Search for the cell housing the specified text and yield its [x, y] center coordinate. 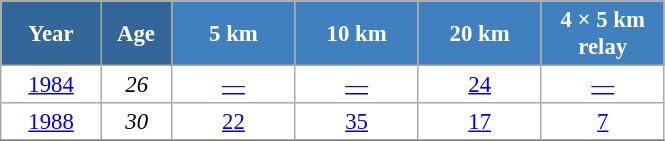
26 [136, 85]
17 [480, 122]
Year [52, 34]
35 [356, 122]
22 [234, 122]
20 km [480, 34]
4 × 5 km relay [602, 34]
7 [602, 122]
10 km [356, 34]
5 km [234, 34]
24 [480, 85]
1984 [52, 85]
1988 [52, 122]
30 [136, 122]
Age [136, 34]
